Determine the [X, Y] coordinate at the center of the cell enclosing the given text.  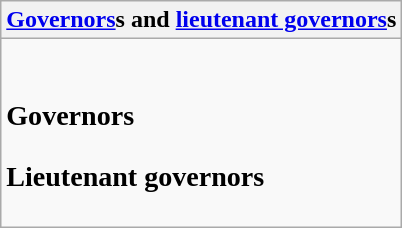
Governorss and lieutenant governorss [202, 20]
GovernorsLieutenant governors [202, 133]
